Output the (X, Y) coordinate of the center of the cell containing the given text.  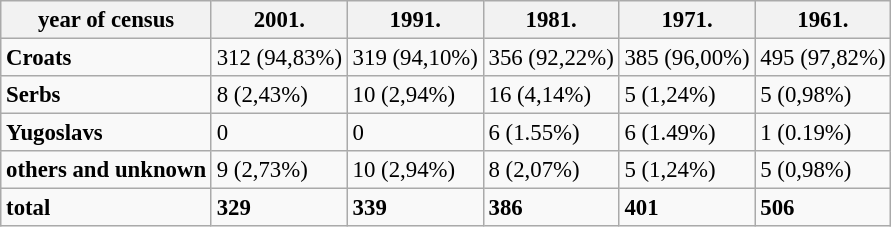
6 (1.55%) (551, 133)
Serbs (106, 95)
Yugoslavs (106, 133)
year of census (106, 20)
385 (96,00%) (687, 58)
others and unknown (106, 170)
1 (0.19%) (823, 133)
329 (279, 208)
1961. (823, 20)
2001. (279, 20)
495 (97,82%) (823, 58)
1981. (551, 20)
16 (4,14%) (551, 95)
1971. (687, 20)
506 (823, 208)
319 (94,10%) (415, 58)
Croats (106, 58)
356 (92,22%) (551, 58)
8 (2,07%) (551, 170)
312 (94,83%) (279, 58)
9 (2,73%) (279, 170)
1991. (415, 20)
339 (415, 208)
6 (1.49%) (687, 133)
401 (687, 208)
total (106, 208)
8 (2,43%) (279, 95)
386 (551, 208)
